Scan for the cell matching the given text and deliver its (X, Y) coordinate at center. 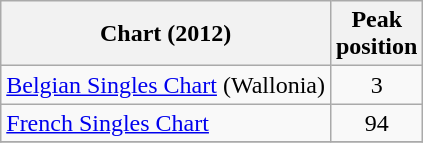
Chart (2012) (166, 34)
3 (376, 85)
Belgian Singles Chart (Wallonia) (166, 85)
French Singles Chart (166, 123)
94 (376, 123)
Peakposition (376, 34)
